Return the (X, Y) coordinate for the center point of the cell that contains the specified text.  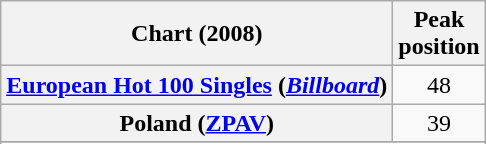
Chart (2008) (197, 34)
European Hot 100 Singles (Billboard) (197, 85)
Peakposition (439, 34)
48 (439, 85)
Poland (ZPAV) (197, 123)
39 (439, 123)
